Output the [X, Y] coordinate of the center of the cell containing the given text.  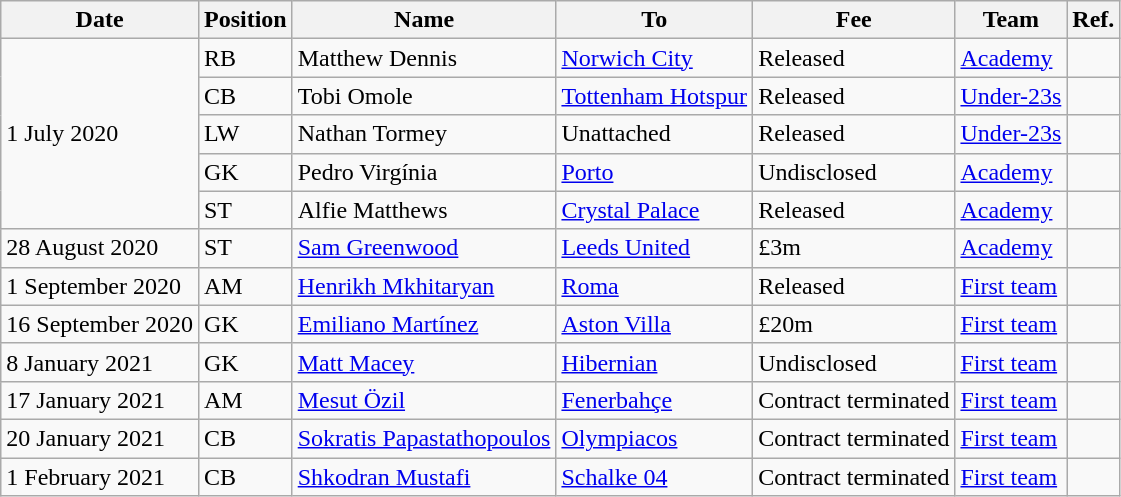
Fee [854, 20]
Fenerbahçe [654, 400]
Nathan Tormey [424, 134]
Norwich City [654, 58]
Roma [654, 286]
LW [245, 134]
Tobi Omole [424, 96]
1 July 2020 [100, 134]
16 September 2020 [100, 324]
8 January 2021 [100, 362]
Crystal Palace [654, 210]
Henrikh Mkhitaryan [424, 286]
RB [245, 58]
Emiliano Martínez [424, 324]
20 January 2021 [100, 438]
Mesut Özil [424, 400]
Sokratis Papastathopoulos [424, 438]
Shkodran Mustafi [424, 477]
Leeds United [654, 248]
Pedro Virgínia [424, 172]
Aston Villa [654, 324]
Name [424, 20]
Hibernian [654, 362]
£3m [854, 248]
Date [100, 20]
1 September 2020 [100, 286]
Alfie Matthews [424, 210]
1 February 2021 [100, 477]
Olympiacos [654, 438]
Schalke 04 [654, 477]
Matt Macey [424, 362]
Matthew Dennis [424, 58]
Ref. [1094, 20]
Sam Greenwood [424, 248]
17 January 2021 [100, 400]
To [654, 20]
Team [1011, 20]
Unattached [654, 134]
£20m [854, 324]
Position [245, 20]
Porto [654, 172]
Tottenham Hotspur [654, 96]
28 August 2020 [100, 248]
